Locate the cell with the specified text and output its [X, Y] center coordinate. 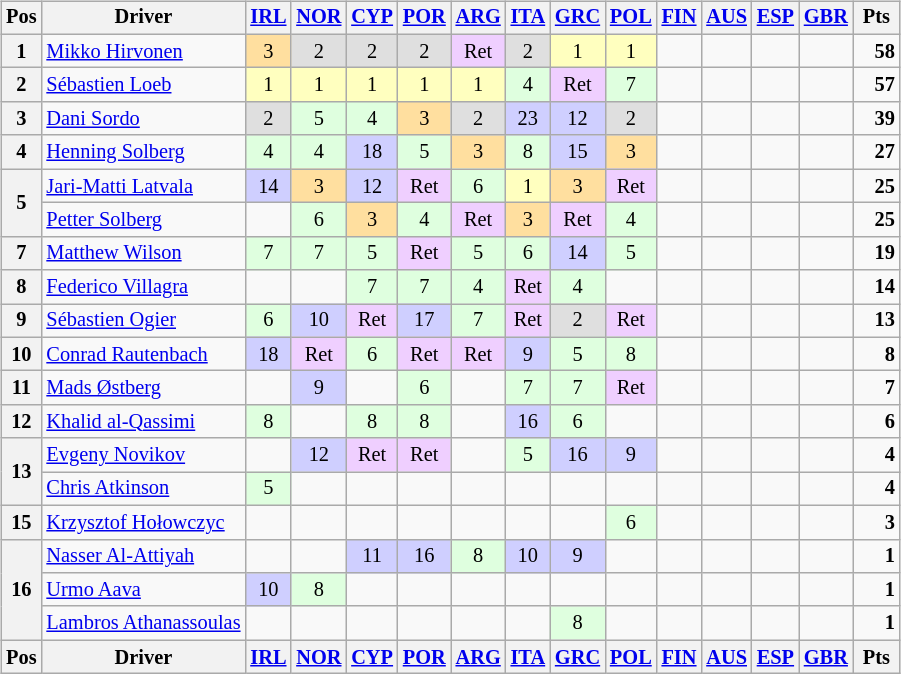
Mads Østberg [143, 388]
23 [528, 119]
Henning Solberg [143, 152]
Evgeny Novikov [143, 455]
Khalid al-Qassimi [143, 422]
Nasser Al-Attiyah [143, 556]
58 [876, 51]
Matthew Wilson [143, 253]
Sébastien Loeb [143, 85]
27 [876, 152]
Sébastien Ogier [143, 321]
19 [876, 253]
Lambros Athanassoulas [143, 623]
39 [876, 119]
17 [424, 321]
Federico Villagra [143, 287]
Krzysztof Hołowczyc [143, 522]
Dani Sordo [143, 119]
Mikko Hirvonen [143, 51]
Urmo Aava [143, 590]
Jari-Matti Latvala [143, 186]
57 [876, 85]
Petter Solberg [143, 220]
Chris Atkinson [143, 489]
Conrad Rautenbach [143, 354]
